From the cell containing the given text, extract its center point as [X, Y] coordinate. 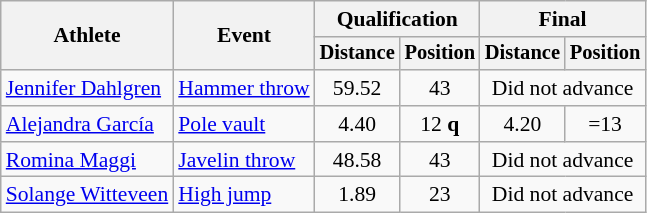
4.20 [522, 124]
Romina Maggi [88, 160]
12 q [440, 124]
1.89 [358, 195]
48.58 [358, 160]
4.40 [358, 124]
Hammer throw [244, 88]
23 [440, 195]
Javelin throw [244, 160]
Pole vault [244, 124]
High jump [244, 195]
Final [562, 19]
=13 [605, 124]
Alejandra García [88, 124]
Qualification [398, 19]
Jennifer Dahlgren [88, 88]
59.52 [358, 88]
Athlete [88, 36]
Solange Witteveen [88, 195]
Event [244, 36]
